From the cell containing the given text, extract its center point as (x, y) coordinate. 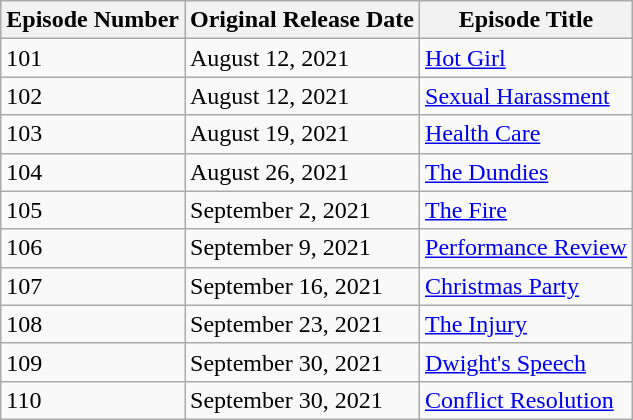
101 (93, 58)
107 (93, 286)
Hot Girl (526, 58)
The Dundies (526, 172)
August 26, 2021 (302, 172)
The Fire (526, 210)
103 (93, 134)
104 (93, 172)
109 (93, 362)
Sexual Harassment (526, 96)
Conflict Resolution (526, 400)
September 23, 2021 (302, 324)
102 (93, 96)
Christmas Party (526, 286)
September 2, 2021 (302, 210)
105 (93, 210)
Health Care (526, 134)
Episode Number (93, 20)
Dwight's Speech (526, 362)
Original Release Date (302, 20)
August 19, 2021 (302, 134)
Performance Review (526, 248)
106 (93, 248)
The Injury (526, 324)
Episode Title (526, 20)
110 (93, 400)
108 (93, 324)
September 16, 2021 (302, 286)
September 9, 2021 (302, 248)
